For the text-containing cell, return its midpoint in [X, Y] coordinate format. 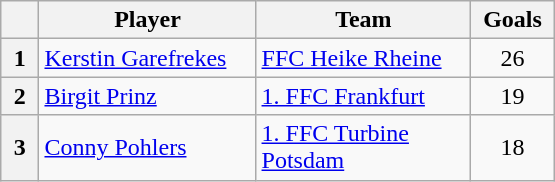
Kerstin Garefrekes [148, 58]
Birgit Prinz [148, 96]
1 [20, 58]
1. FFC Frankfurt [364, 96]
Player [148, 20]
FFC Heike Rheine [364, 58]
18 [513, 148]
Goals [513, 20]
26 [513, 58]
Conny Pohlers [148, 148]
1. FFC Turbine Potsdam [364, 148]
19 [513, 96]
Team [364, 20]
3 [20, 148]
2 [20, 96]
